Detect which cell encompasses the target text, then output its (X, Y) center coordinate. 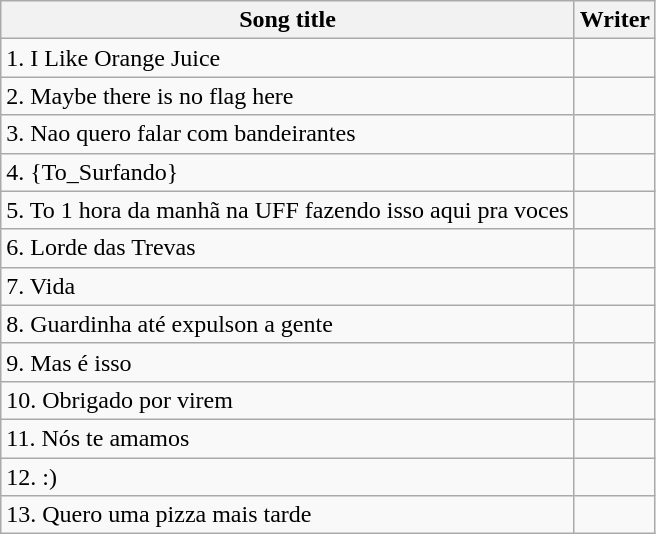
Song title (288, 20)
6. Lorde das Trevas (288, 248)
3. Nao quero falar com bandeirantes (288, 134)
11. Nós te amamos (288, 438)
5. To 1 hora da manhã na UFF fazendo isso aqui pra voces (288, 210)
12. :) (288, 477)
13. Quero uma pizza mais tarde (288, 515)
10. Obrigado por virem (288, 400)
4. {To_Surfando} (288, 172)
8. Guardinha até expulson a gente (288, 324)
7. Vida (288, 286)
2. Maybe there is no flag here (288, 96)
1. I Like Orange Juice (288, 58)
Writer (614, 20)
9. Mas é isso (288, 362)
